Locate the cell with the specified text and output its (x, y) center coordinate. 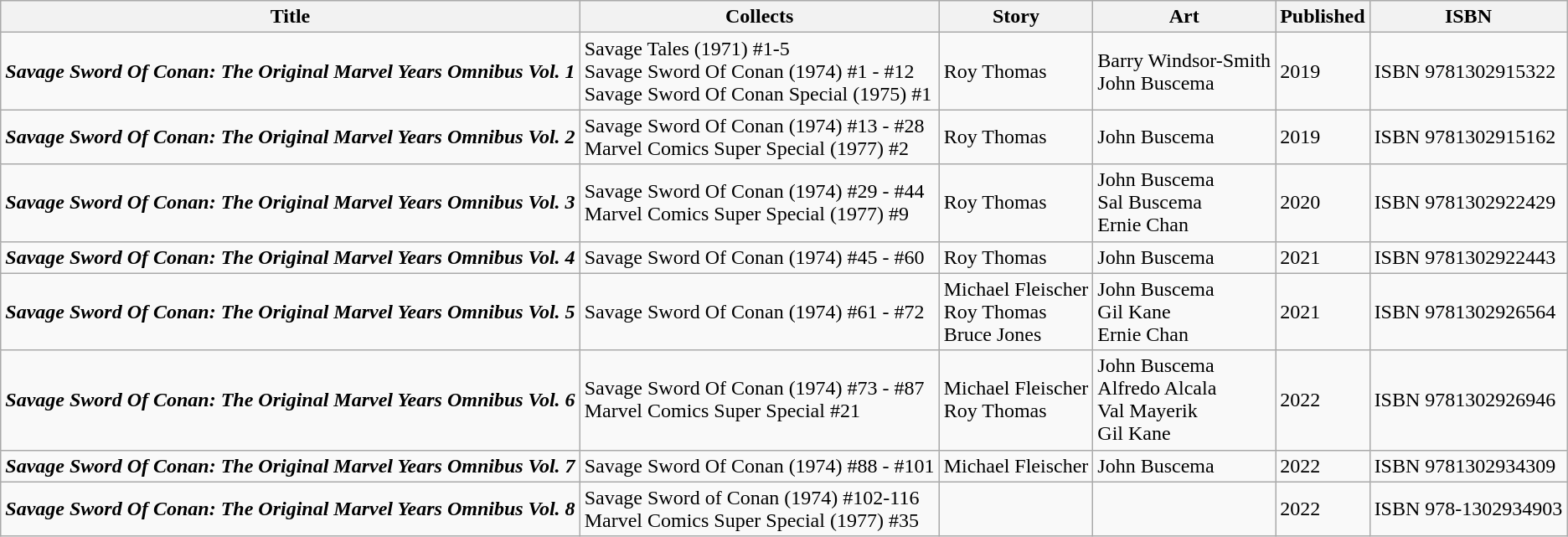
Michael FleischerRoy Thomas (1016, 400)
Collects (759, 17)
Art (1184, 17)
Savage Tales (1971) #1-5Savage Sword Of Conan (1974) #1 - #12Savage Sword Of Conan Special (1975) #1 (759, 71)
ISBN 9781302915162 (1468, 137)
ISBN 9781302934309 (1468, 466)
Savage Sword Of Conan (1974) #73 - #87Marvel Comics Super Special #21 (759, 400)
Michael Fleischer (1016, 466)
Savage Sword Of Conan (1974) #45 - #60 (759, 257)
ISBN 9781302926564 (1468, 312)
Savage Sword Of Conan (1974) #13 - #28Marvel Comics Super Special (1977) #2 (759, 137)
Michael FleischerRoy ThomasBruce Jones (1016, 312)
Savage Sword Of Conan: The Original Marvel Years Omnibus Vol. 4 (290, 257)
Savage Sword of Conan (1974) #102-116Marvel Comics Super Special (1977) #35 (759, 509)
ISBN 9781302926946 (1468, 400)
John BuscemaAlfredo AlcalaVal MayerikGil Kane (1184, 400)
Barry Windsor-SmithJohn Buscema (1184, 71)
2020 (1323, 203)
Title (290, 17)
Savage Sword Of Conan (1974) #61 - #72 (759, 312)
Savage Sword Of Conan: The Original Marvel Years Omnibus Vol. 1 (290, 71)
Savage Sword Of Conan: The Original Marvel Years Omnibus Vol. 2 (290, 137)
Savage Sword Of Conan: The Original Marvel Years Omnibus Vol. 3 (290, 203)
ISBN (1468, 17)
Savage Sword Of Conan: The Original Marvel Years Omnibus Vol. 8 (290, 509)
Story (1016, 17)
ISBN 9781302922429 (1468, 203)
John BuscemaSal BuscemaErnie Chan (1184, 203)
Savage Sword Of Conan (1974) #88 - #101 (759, 466)
Savage Sword Of Conan: The Original Marvel Years Omnibus Vol. 6 (290, 400)
John BuscemaGil KaneErnie Chan (1184, 312)
Savage Sword Of Conan: The Original Marvel Years Omnibus Vol. 7 (290, 466)
ISBN 9781302915322 (1468, 71)
ISBN 978-1302934903 (1468, 509)
ISBN 9781302922443 (1468, 257)
Savage Sword Of Conan: The Original Marvel Years Omnibus Vol. 5 (290, 312)
Published (1323, 17)
Savage Sword Of Conan (1974) #29 - #44Marvel Comics Super Special (1977) #9 (759, 203)
